For the text-containing cell, return its midpoint in (x, y) coordinate format. 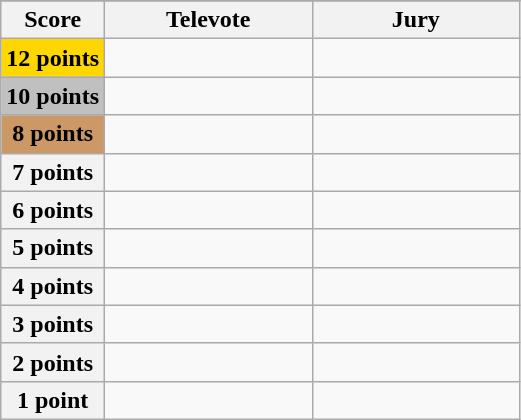
8 points (53, 134)
1 point (53, 400)
5 points (53, 248)
3 points (53, 324)
12 points (53, 58)
Televote (209, 20)
4 points (53, 286)
6 points (53, 210)
Jury (416, 20)
2 points (53, 362)
Score (53, 20)
10 points (53, 96)
7 points (53, 172)
